Extract the (X, Y) coordinate from the center of the cell holding the provided text.  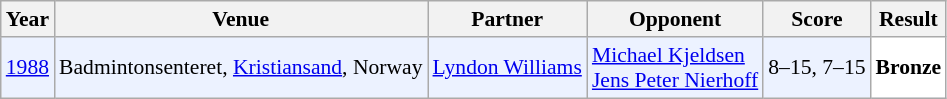
Venue (240, 19)
Michael Kjeldsen Jens Peter Nierhoff (675, 68)
Lyndon Williams (508, 68)
Badmintonsenteret, Kristiansand, Norway (240, 68)
Year (28, 19)
Opponent (675, 19)
Bronze (909, 68)
Partner (508, 19)
Result (909, 19)
8–15, 7–15 (816, 68)
Score (816, 19)
1988 (28, 68)
